Detect which cell encompasses the target text, then output its (x, y) center coordinate. 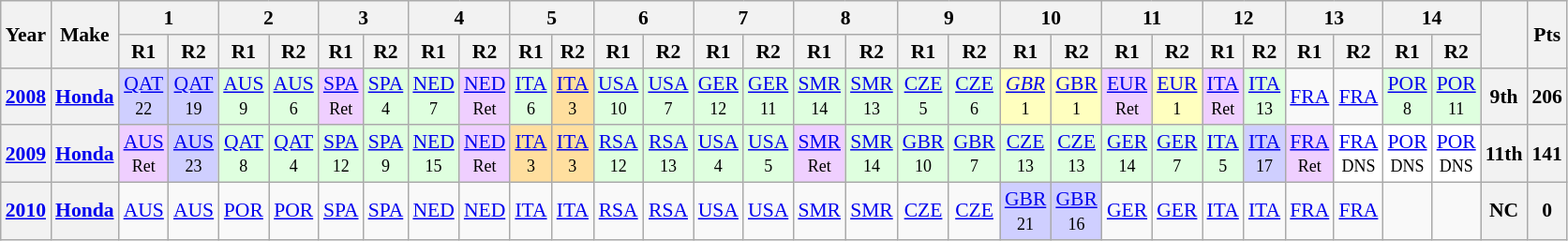
FRADNS (1358, 154)
ITA13 (1264, 96)
AUS23 (193, 154)
SMRRet (819, 154)
QAT8 (244, 154)
GER14 (1127, 154)
CZE6 (975, 96)
SPA4 (386, 96)
Make (84, 34)
QAT4 (294, 154)
206 (1546, 96)
11 (1153, 18)
9th (1504, 96)
AUS6 (294, 96)
AUSRet (144, 154)
1 (169, 18)
6 (643, 18)
USA10 (619, 96)
GBR21 (1025, 212)
11th (1504, 154)
Year (26, 34)
2010 (26, 212)
POR8 (1407, 96)
SPA9 (386, 154)
GBR10 (924, 154)
0 (1546, 212)
4 (459, 18)
RSA13 (667, 154)
7 (744, 18)
SMR13 (872, 96)
2008 (26, 96)
USA4 (718, 154)
NED15 (433, 154)
SPA12 (341, 154)
2 (268, 18)
14 (1431, 18)
EUR1 (1177, 96)
2009 (26, 154)
12 (1243, 18)
FRARet (1309, 154)
141 (1546, 154)
USA7 (667, 96)
QAT19 (193, 96)
QAT22 (144, 96)
GBR7 (975, 154)
AUS9 (244, 96)
USA5 (769, 154)
GBR16 (1076, 212)
13 (1334, 18)
8 (845, 18)
10 (1052, 18)
5 (551, 18)
RSA12 (619, 154)
GER7 (1177, 154)
GER12 (718, 96)
ITA17 (1264, 154)
ITA6 (530, 96)
POR11 (1456, 96)
CZE5 (924, 96)
ITA5 (1222, 154)
GER11 (769, 96)
NC (1504, 212)
EURRet (1127, 96)
3 (364, 18)
NED7 (433, 96)
9 (948, 18)
ITARet (1222, 96)
Pts (1546, 34)
SPARet (341, 96)
